For the text-containing cell, return its midpoint in [x, y] coordinate format. 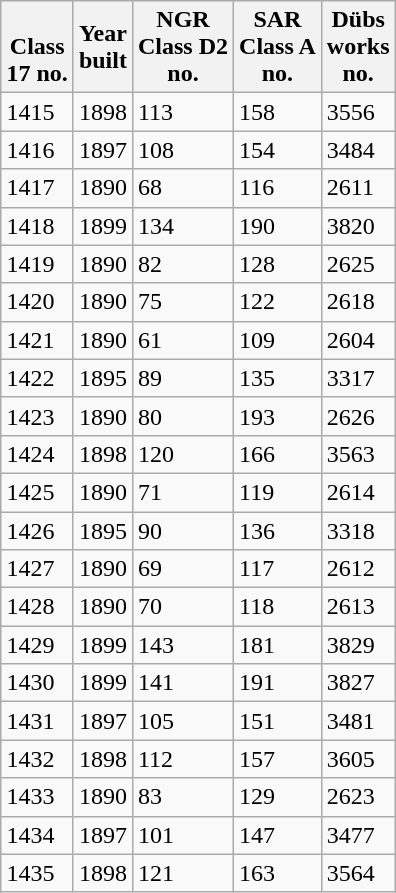
143 [182, 645]
1417 [37, 188]
158 [278, 112]
3556 [358, 112]
1418 [37, 226]
1432 [37, 759]
3317 [358, 378]
108 [182, 150]
134 [182, 226]
1425 [37, 492]
2611 [358, 188]
101 [182, 835]
181 [278, 645]
1427 [37, 569]
1423 [37, 416]
70 [182, 607]
1428 [37, 607]
1434 [37, 835]
75 [182, 302]
Class17 no. [37, 47]
157 [278, 759]
163 [278, 873]
3820 [358, 226]
136 [278, 531]
69 [182, 569]
3477 [358, 835]
3564 [358, 873]
Dübsworksno. [358, 47]
2625 [358, 264]
116 [278, 188]
1435 [37, 873]
3605 [358, 759]
118 [278, 607]
3563 [358, 454]
2614 [358, 492]
191 [278, 683]
2604 [358, 340]
1429 [37, 645]
122 [278, 302]
117 [278, 569]
83 [182, 797]
1424 [37, 454]
Yearbuilt [102, 47]
3318 [358, 531]
SARClass Ano. [278, 47]
82 [182, 264]
2613 [358, 607]
1416 [37, 150]
68 [182, 188]
166 [278, 454]
2623 [358, 797]
128 [278, 264]
120 [182, 454]
109 [278, 340]
NGRClass D2no. [182, 47]
1420 [37, 302]
105 [182, 721]
2618 [358, 302]
80 [182, 416]
151 [278, 721]
3481 [358, 721]
89 [182, 378]
129 [278, 797]
1431 [37, 721]
1426 [37, 531]
2626 [358, 416]
1422 [37, 378]
71 [182, 492]
3829 [358, 645]
2612 [358, 569]
1430 [37, 683]
147 [278, 835]
1421 [37, 340]
141 [182, 683]
1415 [37, 112]
113 [182, 112]
90 [182, 531]
112 [182, 759]
61 [182, 340]
119 [278, 492]
121 [182, 873]
193 [278, 416]
135 [278, 378]
190 [278, 226]
3484 [358, 150]
1419 [37, 264]
1433 [37, 797]
3827 [358, 683]
154 [278, 150]
